From the cell containing the given text, extract its center point as (X, Y) coordinate. 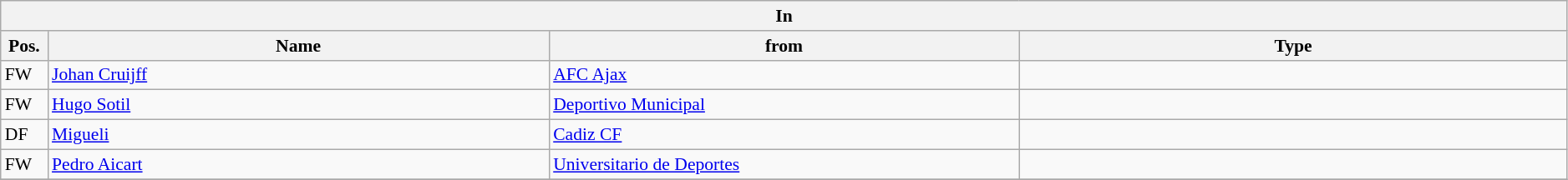
AFC Ajax (784, 75)
Johan Cruijff (298, 75)
Cadiz CF (784, 135)
from (784, 46)
Migueli (298, 135)
In (784, 16)
Deportivo Municipal (784, 105)
Pedro Aicart (298, 164)
Universitario de Deportes (784, 164)
Hugo Sotil (298, 105)
Type (1293, 46)
Pos. (24, 46)
DF (24, 135)
Name (298, 46)
